From the cell containing the given text, extract its center point as (X, Y) coordinate. 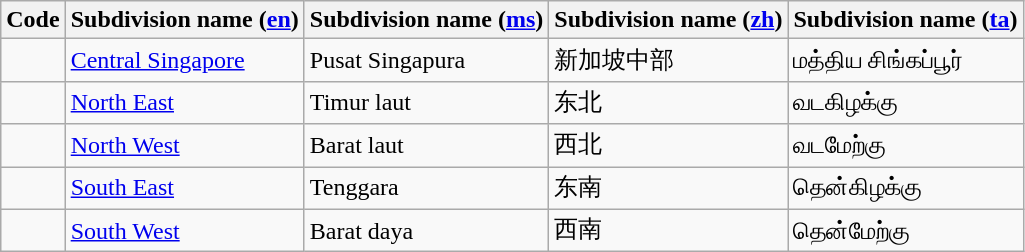
Subdivision name (zh) (668, 20)
西南 (668, 230)
Subdivision name (ta) (906, 20)
Subdivision name (en) (184, 20)
வடகிழக்கு (906, 102)
Code (33, 20)
Pusat Singapura (426, 60)
வடமேற்கு (906, 146)
தென்மேற்கு (906, 230)
தென்கிழக்கு (906, 188)
西北 (668, 146)
மத்திய சிங்கப்பூர் (906, 60)
Central Singapore (184, 60)
North West (184, 146)
东北 (668, 102)
Barat daya (426, 230)
新加坡中部 (668, 60)
Timur laut (426, 102)
South East (184, 188)
Subdivision name (ms) (426, 20)
东南 (668, 188)
Barat laut (426, 146)
North East (184, 102)
Tenggara (426, 188)
South West (184, 230)
